Locate the cell with the specified text and output its [x, y] center coordinate. 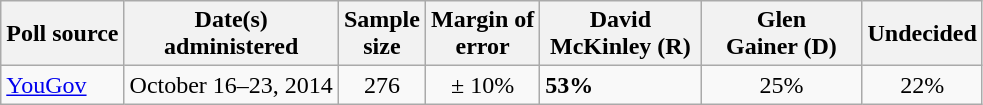
Margin oferror [482, 34]
Date(s)administered [231, 34]
October 16–23, 2014 [231, 85]
DavidMcKinley (R) [620, 34]
22% [922, 85]
GlenGainer (D) [782, 34]
53% [620, 85]
Poll source [62, 34]
25% [782, 85]
276 [382, 85]
YouGov [62, 85]
Undecided [922, 34]
± 10% [482, 85]
Samplesize [382, 34]
